Output the [x, y] coordinate of the center of the cell containing the given text.  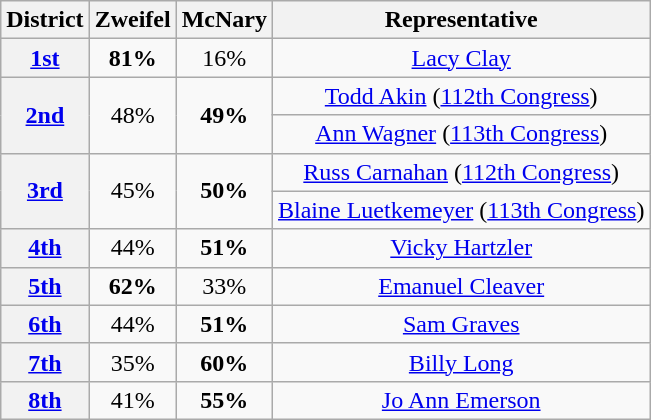
50% [224, 191]
6th [45, 324]
5th [45, 286]
49% [224, 115]
Zweifel [132, 20]
3rd [45, 191]
Ann Wagner (113th Congress) [462, 134]
48% [132, 115]
Vicky Hartzler [462, 248]
4th [45, 248]
8th [45, 400]
Jo Ann Emerson [462, 400]
Billy Long [462, 362]
55% [224, 400]
Emanuel Cleaver [462, 286]
7th [45, 362]
2nd [45, 115]
Todd Akin (112th Congress) [462, 96]
41% [132, 400]
Russ Carnahan (112th Congress) [462, 172]
60% [224, 362]
62% [132, 286]
81% [132, 58]
16% [224, 58]
35% [132, 362]
Lacy Clay [462, 58]
Representative [462, 20]
45% [132, 191]
District [45, 20]
1st [45, 58]
Sam Graves [462, 324]
Blaine Luetkemeyer (113th Congress) [462, 210]
McNary [224, 20]
33% [224, 286]
